Find where the given text appears and provide that cell's center as (x, y) coordinate. 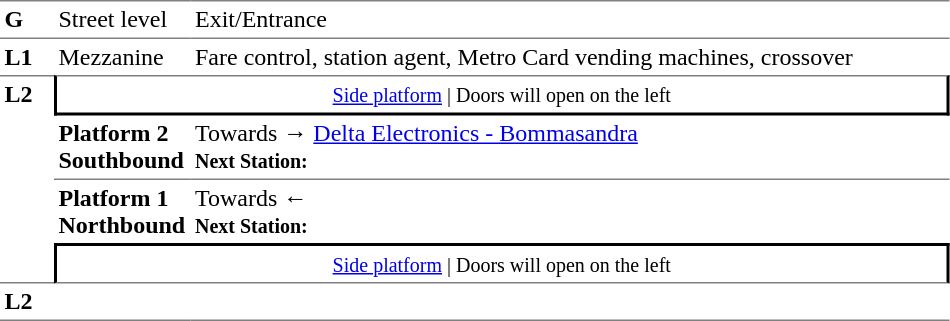
L1 (27, 57)
Towards ← Next Station: (570, 212)
L2 (27, 179)
Towards → Delta Electronics - BommasandraNext Station: (570, 148)
Street level (122, 20)
Exit/Entrance (570, 20)
Mezzanine (122, 57)
Fare control, station agent, Metro Card vending machines, crossover (570, 57)
Platform 1Northbound (122, 212)
Platform 2Southbound (122, 148)
G (27, 20)
